Detect which cell encompasses the target text, then output its [x, y] center coordinate. 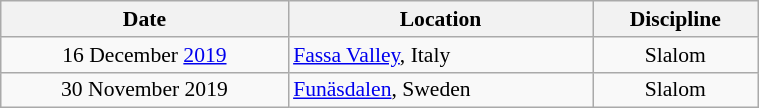
Discipline [676, 19]
16 December 2019 [144, 55]
Funäsdalen, Sweden [440, 90]
30 November 2019 [144, 90]
Location [440, 19]
Fassa Valley, Italy [440, 55]
Date [144, 19]
